Capture the cell that displays the provided text and extract its [X, Y] central coordinate. 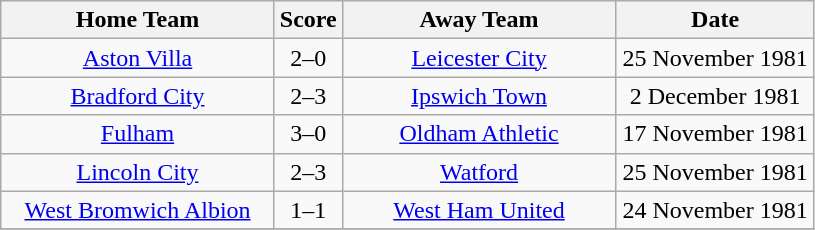
24 November 1981 [716, 210]
Score [308, 20]
Bradford City [138, 96]
West Bromwich Albion [138, 210]
Away Team [479, 20]
Home Team [138, 20]
3–0 [308, 134]
Date [716, 20]
2–0 [308, 58]
1–1 [308, 210]
Ipswich Town [479, 96]
Leicester City [479, 58]
Oldham Athletic [479, 134]
2 December 1981 [716, 96]
Lincoln City [138, 172]
Watford [479, 172]
17 November 1981 [716, 134]
Aston Villa [138, 58]
West Ham United [479, 210]
Fulham [138, 134]
